Capture the cell that displays the provided text and extract its [X, Y] central coordinate. 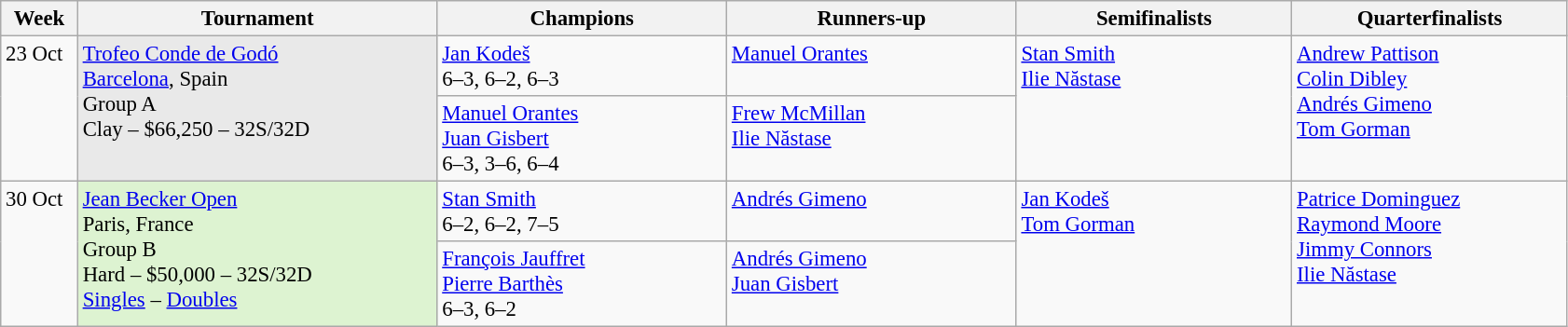
Tournament [257, 19]
Quarterfinalists [1430, 19]
Stan Smith 6–2, 6–2, 7–5 [582, 212]
Manuel Orantes Juan Gisbert 6–3, 3–6, 6–4 [582, 139]
Manuel Orantes [873, 67]
Jan Kodeš 6–3, 6–2, 6–3 [582, 67]
Jan Kodeš Tom Gorman [1154, 254]
Andrew Pattison Colin Dibley Andrés Gimeno Tom Gorman [1430, 109]
Frew McMillan Ilie Năstase [873, 139]
Runners-up [873, 19]
Andrés Gimeno [873, 212]
François Jauffret Pierre Barthès 6–3, 6–2 [582, 284]
Week [39, 19]
Andrés Gimeno Juan Gisbert [873, 284]
30 Oct [39, 254]
Stan Smith Ilie Năstase [1154, 109]
Jean Becker Open Paris, France Group B Hard – $50,000 – 32S/32D Singles – Doubles [257, 254]
Champions [582, 19]
Patrice Dominguez Raymond Moore Jimmy Connors Ilie Năstase [1430, 254]
Semifinalists [1154, 19]
23 Oct [39, 109]
Trofeo Conde de Godó Barcelona, Spain Group A Clay – $66,250 – 32S/32D [257, 109]
